Provide the [x, y] coordinate of the cell's center where the given text is located.  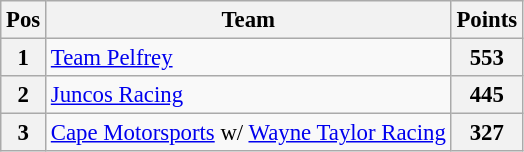
Team Pelfrey [249, 58]
Points [486, 20]
Juncos Racing [249, 95]
445 [486, 95]
Team [249, 20]
2 [24, 95]
1 [24, 58]
553 [486, 58]
Cape Motorsports w/ Wayne Taylor Racing [249, 133]
327 [486, 133]
Pos [24, 20]
3 [24, 133]
